Locate the cell with the specified text and output its [x, y] center coordinate. 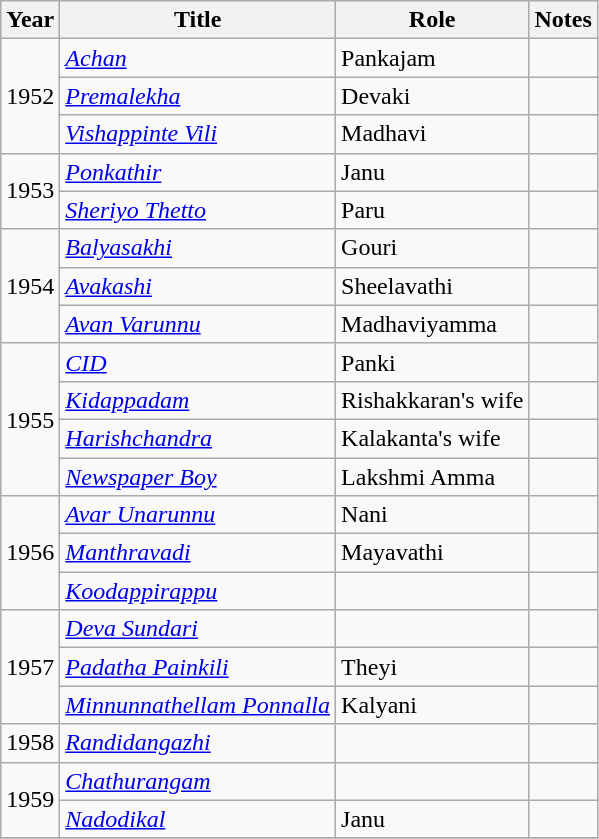
Newspaper Boy [198, 477]
Manthravadi [198, 553]
Nadodikal [198, 819]
Rishakkaran's wife [432, 400]
Nani [432, 515]
Paru [432, 210]
Vishappinte Vili [198, 134]
Title [198, 20]
Mayavathi [432, 553]
Role [432, 20]
Madhaviyamma [432, 324]
Theyi [432, 667]
Harishchandra [198, 438]
Premalekha [198, 96]
Achan [198, 58]
Devaki [432, 96]
Pankajam [432, 58]
1959 [30, 800]
Sheriyo Thetto [198, 210]
Avan Varunnu [198, 324]
Lakshmi Amma [432, 477]
Madhavi [432, 134]
Ponkathir [198, 172]
Gouri [432, 248]
Notes [563, 20]
Padatha Painkili [198, 667]
Year [30, 20]
Randidangazhi [198, 743]
Minnunnathellam Ponnalla [198, 705]
1954 [30, 286]
Kidappadam [198, 400]
1952 [30, 96]
Sheelavathi [432, 286]
1953 [30, 191]
Balyasakhi [198, 248]
1958 [30, 743]
Deva Sundari [198, 629]
1956 [30, 553]
Kalakanta's wife [432, 438]
Kalyani [432, 705]
Chathurangam [198, 781]
Panki [432, 362]
Koodappirappu [198, 591]
1955 [30, 419]
1957 [30, 667]
CID [198, 362]
Avakashi [198, 286]
Avar Unarunnu [198, 515]
